Locate the cell with the specified text and output its (X, Y) center coordinate. 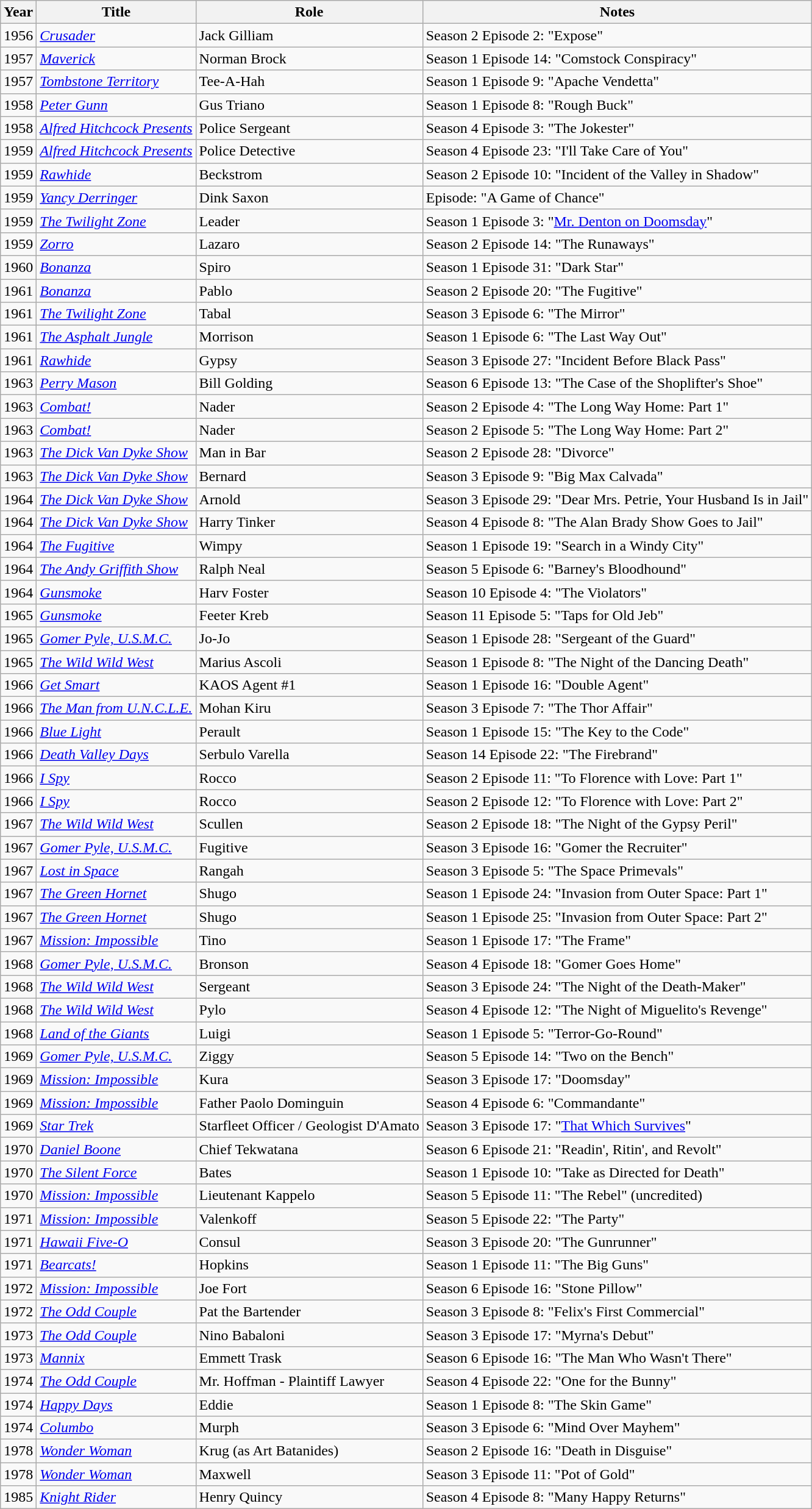
Tombstone Territory (116, 82)
Columbo (116, 1428)
Season 3 Episode 17: "Myrna's Debut" (617, 1335)
Season 3 Episode 6: "Mind Over Mayhem" (617, 1428)
Maverick (116, 59)
Police Detective (309, 151)
Season 4 Episode 12: "The Night of Miguelito's Revenge" (617, 1010)
Fugitive (309, 847)
The Man from U.N.C.L.E. (116, 708)
Season 3 Episode 9: "Big Max Calvada" (617, 476)
Season 1 Episode 28: "Sergeant of the Guard" (617, 638)
Season 1 Episode 8: "The Skin Game" (617, 1404)
Daniel Boone (116, 1149)
Tabal (309, 314)
Season 1 Episode 24: "Invasion from Outer Space: Part 1" (617, 894)
KAOS Agent #1 (309, 685)
Jack Gilliam (309, 35)
Bates (309, 1172)
Land of the Giants (116, 1033)
Season 5 Episode 11: "The Rebel" (uncredited) (617, 1196)
Zorro (116, 244)
Get Smart (116, 685)
Knight Rider (116, 1497)
Rangah (309, 871)
Season 4 Episode 8: "Many Happy Returns" (617, 1497)
Role (309, 12)
Dink Saxon (309, 198)
Leader (309, 221)
Henry Quincy (309, 1497)
Bronson (309, 963)
Tee-A-Hah (309, 82)
Season 11 Episode 5: "Taps for Old Jeb" (617, 615)
Crusader (116, 35)
Season 6 Episode 16: "The Man Who Wasn't There" (617, 1358)
Mr. Hoffman - Plaintiff Lawyer (309, 1381)
Krug (as Art Batanides) (309, 1451)
1960 (18, 267)
Season 1 Episode 8: "Rough Buck" (617, 105)
Ralph Neal (309, 569)
Police Sergeant (309, 128)
Season 2 Episode 11: "To Florence with Love: Part 1" (617, 778)
Season 3 Episode 24: "The Night of the Death-Maker" (617, 986)
Scullen (309, 824)
Nino Babaloni (309, 1335)
Season 6 Episode 16: "Stone Pillow" (617, 1288)
Season 1 Episode 6: "The Last Way Out" (617, 337)
Season 2 Episode 20: "The Fugitive" (617, 291)
Lazaro (309, 244)
1956 (18, 35)
Season 3 Episode 6: "The Mirror" (617, 314)
Perry Mason (116, 383)
Title (116, 12)
Season 4 Episode 18: "Gomer Goes Home" (617, 963)
Pylo (309, 1010)
Marius Ascoli (309, 662)
Season 1 Episode 10: "Take as Directed for Death" (617, 1172)
Season 5 Episode 14: "Two on the Bench" (617, 1057)
Season 4 Episode 6: "Commandante" (617, 1103)
Star Trek (116, 1126)
1985 (18, 1497)
Season 2 Episode 18: "The Night of the Gypsy Peril" (617, 824)
Death Valley Days (116, 755)
Arnold (309, 499)
Notes (617, 12)
Hopkins (309, 1265)
Season 2 Episode 2: "Expose" (617, 35)
Season 1 Episode 17: "The Frame" (617, 940)
Spiro (309, 267)
Sergeant (309, 986)
Perault (309, 732)
Season 3 Episode 8: "Felix's First Commercial" (617, 1311)
Consul (309, 1242)
Season 3 Episode 16: "Gomer the Recruiter" (617, 847)
Season 14 Episode 22: "The Firebrand" (617, 755)
Bill Golding (309, 383)
Season 2 Episode 16: "Death in Disguise" (617, 1451)
Feeter Kreb (309, 615)
Season 5 Episode 22: "The Party" (617, 1219)
Morrison (309, 337)
Joe Fort (309, 1288)
Season 3 Episode 17: "Doomsday" (617, 1080)
Season 1 Episode 8: "The Night of the Dancing Death" (617, 662)
Bearcats! (116, 1265)
Season 6 Episode 13: "The Case of the Shoplifter's Shoe" (617, 383)
Season 4 Episode 23: "I'll Take Care of You" (617, 151)
Serbulo Varella (309, 755)
Murph (309, 1428)
Season 4 Episode 8: "The Alan Brady Show Goes to Jail" (617, 523)
Jo-Jo (309, 638)
Season 5 Episode 6: "Barney's Bloodhound" (617, 569)
Father Paolo Dominguin (309, 1103)
Season 1 Episode 15: "The Key to the Code" (617, 732)
Season 2 Episode 4: "The Long Way Home: Part 1" (617, 407)
Valenkoff (309, 1219)
Lost in Space (116, 871)
The Andy Griffith Show (116, 569)
Episode: "A Game of Chance" (617, 198)
Season 1 Episode 19: "Search in a Windy City" (617, 546)
Season 4 Episode 3: "The Jokester" (617, 128)
Season 3 Episode 29: "Dear Mrs. Petrie, Your Husband Is in Jail" (617, 499)
Hawaii Five-O (116, 1242)
Mannix (116, 1358)
Pat the Bartender (309, 1311)
Season 3 Episode 27: "Incident Before Black Pass" (617, 360)
Peter Gunn (116, 105)
Season 1 Episode 31: "Dark Star" (617, 267)
Season 1 Episode 3: "Mr. Denton on Doomsday" (617, 221)
Luigi (309, 1033)
Season 1 Episode 5: "Terror-Go-Round" (617, 1033)
Chief Tekwatana (309, 1149)
Norman Brock (309, 59)
Season 2 Episode 28: "Divorce" (617, 453)
The Fugitive (116, 546)
Bernard (309, 476)
Season 1 Episode 11: "The Big Guns" (617, 1265)
Pablo (309, 291)
Harry Tinker (309, 523)
Season 4 Episode 22: "One for the Bunny" (617, 1381)
Season 3 Episode 20: "The Gunrunner" (617, 1242)
Eddie (309, 1404)
Gypsy (309, 360)
Beckstrom (309, 174)
Tino (309, 940)
Year (18, 12)
Season 2 Episode 14: "The Runaways" (617, 244)
Happy Days (116, 1404)
Season 6 Episode 21: "Readin', Ritin', and Revolt" (617, 1149)
Season 1 Episode 14: "Comstock Conspiracy" (617, 59)
Season 3 Episode 11: "Pot of Gold" (617, 1474)
Season 1 Episode 16: "Double Agent" (617, 685)
Maxwell (309, 1474)
Season 3 Episode 7: "The Thor Affair" (617, 708)
Starfleet Officer / Geologist D'Amato (309, 1126)
Man in Bar (309, 453)
Emmett Trask (309, 1358)
Season 2 Episode 12: "To Florence with Love: Part 2" (617, 801)
Lieutenant Kappelo (309, 1196)
Season 3 Episode 17: "That Which Survives" (617, 1126)
Harv Foster (309, 592)
Season 10 Episode 4: "The Violators" (617, 592)
Ziggy (309, 1057)
Mohan Kiru (309, 708)
Wimpy (309, 546)
The Asphalt Jungle (116, 337)
The Silent Force (116, 1172)
Season 1 Episode 25: "Invasion from Outer Space: Part 2" (617, 917)
Gus Triano (309, 105)
Kura (309, 1080)
Season 2 Episode 10: "Incident of the Valley in Shadow" (617, 174)
Blue Light (116, 732)
Season 2 Episode 5: "The Long Way Home: Part 2" (617, 430)
Yancy Derringer (116, 198)
Season 3 Episode 5: "The Space Primevals" (617, 871)
Season 1 Episode 9: "Apache Vendetta" (617, 82)
